From the cell containing the given text, extract its center point as (X, Y) coordinate. 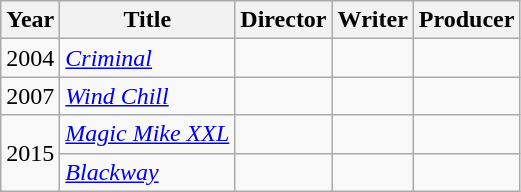
Wind Chill (148, 96)
Producer (466, 20)
Year (30, 20)
Director (284, 20)
Magic Mike XXL (148, 134)
Criminal (148, 58)
Blackway (148, 172)
2004 (30, 58)
2007 (30, 96)
Writer (372, 20)
Title (148, 20)
2015 (30, 153)
